Scan for the cell matching the given text and deliver its (X, Y) coordinate at center. 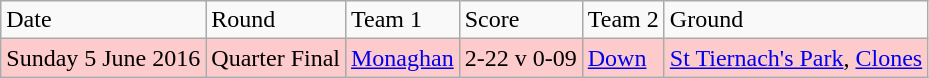
St Tiernach's Park, Clones (796, 58)
2-22 v 0-09 (520, 58)
Sunday 5 June 2016 (104, 58)
Score (520, 20)
Quarter Final (276, 58)
Monaghan (402, 58)
Team 1 (402, 20)
Down (623, 58)
Round (276, 20)
Team 2 (623, 20)
Date (104, 20)
Ground (796, 20)
